Detect which cell encompasses the target text, then output its (X, Y) center coordinate. 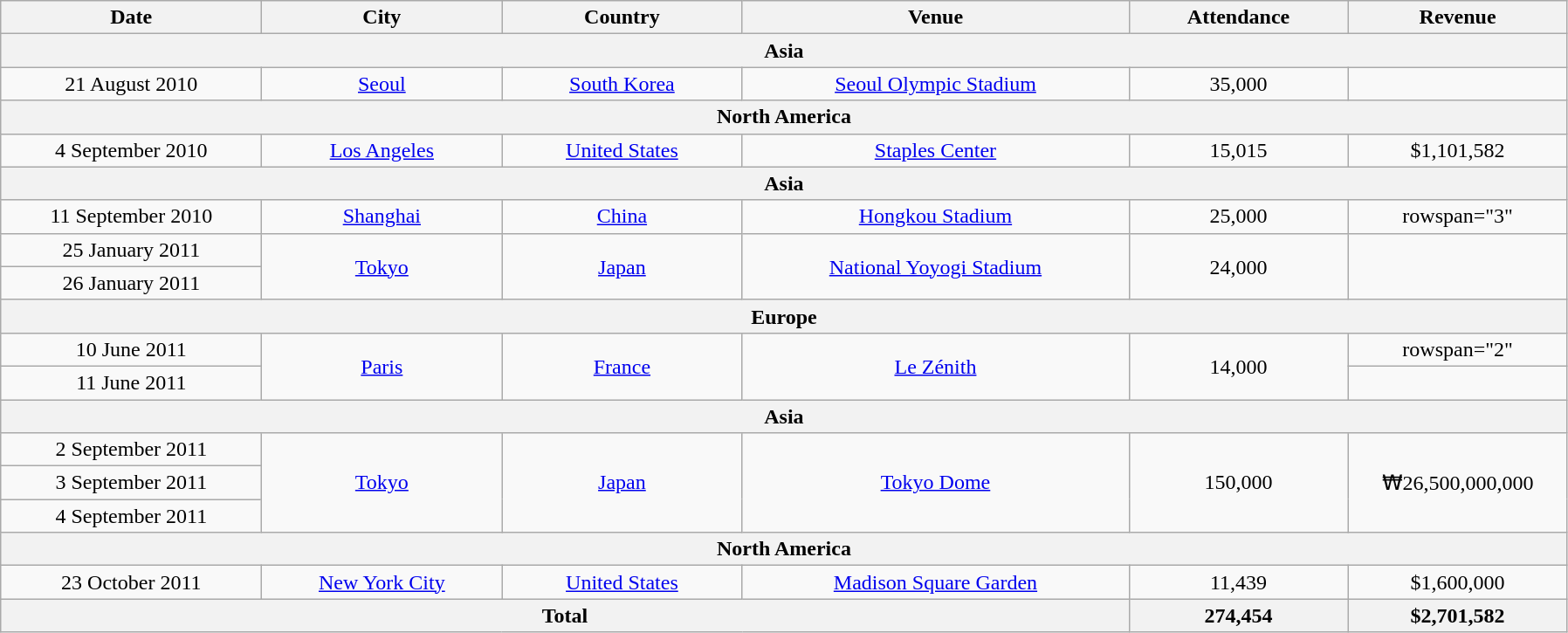
rowspan="2" (1458, 349)
Tokyo Dome (936, 483)
Seoul Olympic Stadium (936, 84)
11,439 (1238, 582)
Madison Square Garden (936, 582)
Attendance (1238, 17)
4 September 2011 (131, 516)
10 June 2011 (131, 349)
South Korea (622, 84)
25 January 2011 (131, 250)
21 August 2010 (131, 84)
Paris (382, 366)
₩26,500,000,000 (1458, 483)
23 October 2011 (131, 582)
11 September 2010 (131, 217)
Staples Center (936, 150)
35,000 (1238, 84)
Seoul (382, 84)
26 January 2011 (131, 283)
Europe (784, 316)
150,000 (1238, 483)
$1,101,582 (1458, 150)
274,454 (1238, 616)
Date (131, 17)
$1,600,000 (1458, 582)
Shanghai (382, 217)
14,000 (1238, 366)
Country (622, 17)
City (382, 17)
Le Zénith (936, 366)
Total (565, 616)
Venue (936, 17)
Los Angeles (382, 150)
National Yoyogi Stadium (936, 266)
11 June 2011 (131, 382)
$2,701,582 (1458, 616)
25,000 (1238, 217)
3 September 2011 (131, 483)
China (622, 217)
15,015 (1238, 150)
4 September 2010 (131, 150)
2 September 2011 (131, 450)
New York City (382, 582)
Hongkou Stadium (936, 217)
France (622, 366)
Revenue (1458, 17)
24,000 (1238, 266)
rowspan="3" (1458, 217)
